Determine the [X, Y] coordinate at the center of the cell enclosing the given text.  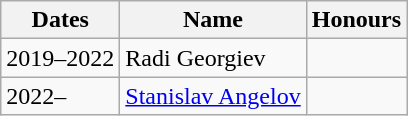
Stanislav Angelov [213, 96]
Dates [60, 20]
2019–2022 [60, 58]
2022– [60, 96]
Name [213, 20]
Radi Georgiev [213, 58]
Honours [356, 20]
